Identify which cell holds the provided text, then report its (X, Y) central coordinate. 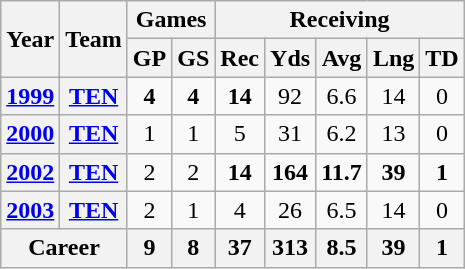
Career (64, 248)
8 (194, 248)
Lng (393, 58)
Avg (342, 58)
31 (290, 134)
13 (393, 134)
37 (240, 248)
2003 (30, 210)
Games (170, 20)
Receiving (340, 20)
Rec (240, 58)
Team (94, 39)
6.2 (342, 134)
164 (290, 172)
8.5 (342, 248)
11.7 (342, 172)
Year (30, 39)
2002 (30, 172)
1999 (30, 96)
92 (290, 96)
Yds (290, 58)
6.5 (342, 210)
26 (290, 210)
313 (290, 248)
TD (442, 58)
GS (194, 58)
5 (240, 134)
2000 (30, 134)
9 (149, 248)
GP (149, 58)
6.6 (342, 96)
